Return (X, Y) of the center of cell containing provided text 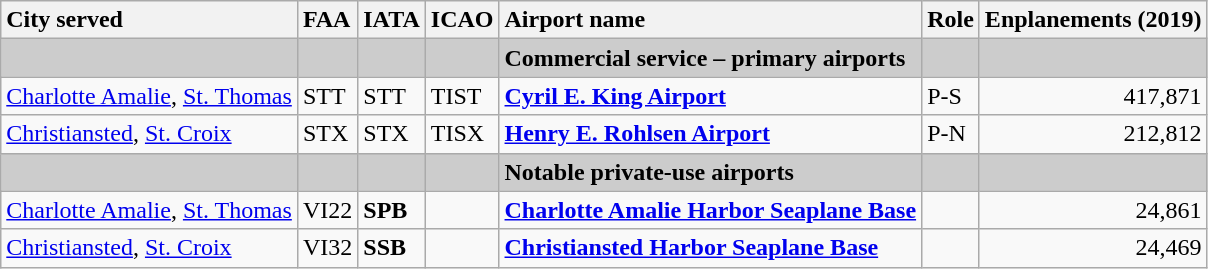
City served (150, 20)
IATA (392, 20)
TISX (462, 134)
Enplanements (2019) (1093, 20)
FAA (327, 20)
P-S (951, 96)
SSB (392, 248)
SPB (392, 210)
212,812 (1093, 134)
Charlotte Amalie Harbor Seaplane Base (710, 210)
Role (951, 20)
Cyril E. King Airport (710, 96)
417,871 (1093, 96)
Airport name (710, 20)
Henry E. Rohlsen Airport (710, 134)
TIST (462, 96)
P-N (951, 134)
Christiansted Harbor Seaplane Base (710, 248)
24,861 (1093, 210)
ICAO (462, 20)
Notable private-use airports (710, 172)
VI22 (327, 210)
24,469 (1093, 248)
VI32 (327, 248)
Commercial service – primary airports (710, 58)
